Output the [x, y] coordinate of the center of the cell containing the given text.  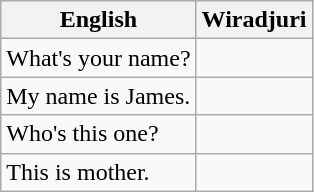
What's your name? [98, 58]
Wiradjuri [254, 20]
Who's this one? [98, 134]
English [98, 20]
My name is James. [98, 96]
This is mother. [98, 172]
